Find where the given text appears and provide that cell's center as [X, Y] coordinate. 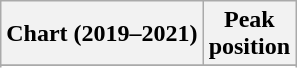
Chart (2019–2021) [102, 34]
Peakposition [249, 34]
